Identify which cell holds the provided text, then report its (X, Y) central coordinate. 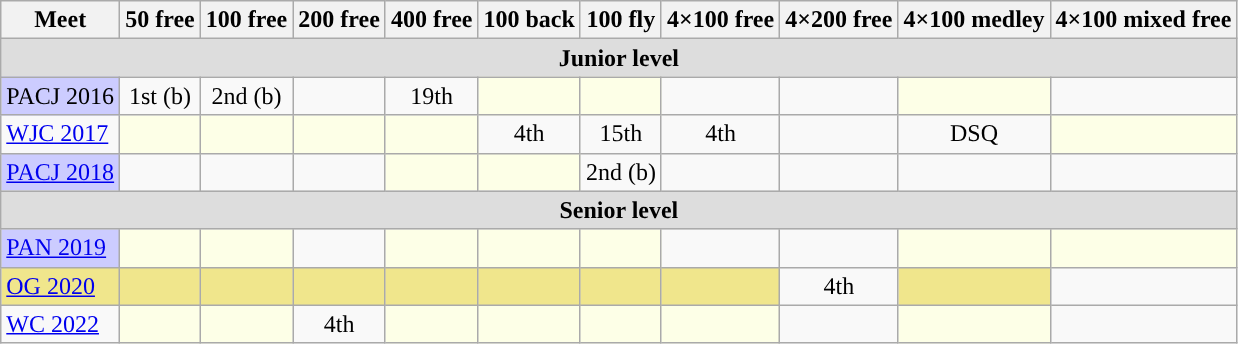
WC 2022 (60, 324)
4×200 free (839, 20)
15th (620, 134)
4×100 medley (974, 20)
100 fly (620, 20)
DSQ (974, 134)
400 free (432, 20)
50 free (160, 20)
PACJ 2018 (60, 172)
Junior level (619, 58)
1st (b) (160, 96)
PACJ 2016 (60, 96)
100 back (529, 20)
19th (432, 96)
Senior level (619, 210)
4×100 free (720, 20)
PAN 2019 (60, 248)
OG 2020 (60, 286)
200 free (340, 20)
100 free (246, 20)
4×100 mixed free (1144, 20)
Meet (60, 20)
WJC 2017 (60, 134)
